Return (x, y) of the center of cell containing provided text 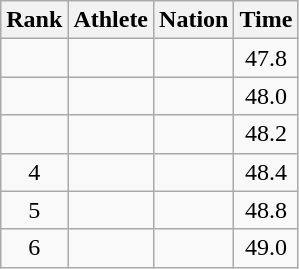
Athlete (111, 20)
48.2 (266, 134)
6 (34, 248)
48.8 (266, 210)
Rank (34, 20)
48.0 (266, 96)
5 (34, 210)
4 (34, 172)
47.8 (266, 58)
Time (266, 20)
48.4 (266, 172)
Nation (194, 20)
49.0 (266, 248)
